From the cell containing the given text, extract its center point as [x, y] coordinate. 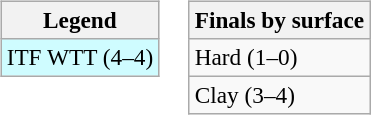
Finals by surface [279, 20]
Clay (3–4) [279, 95]
Legend [80, 20]
Hard (1–0) [279, 57]
ITF WTT (4–4) [80, 57]
